Search for the cell housing the specified text and yield its [x, y] center coordinate. 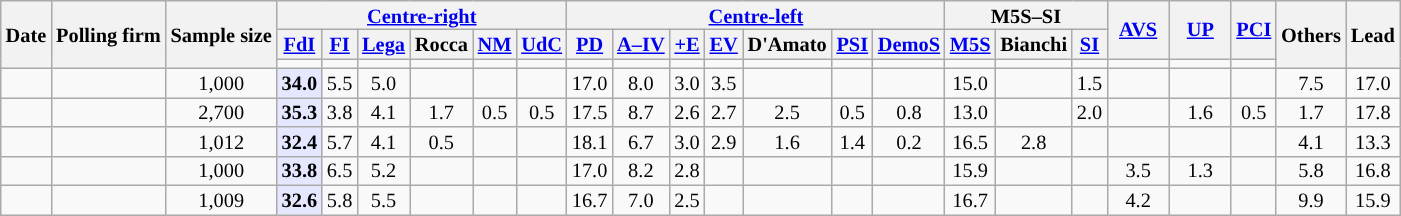
Date [26, 34]
2,700 [222, 112]
5.7 [340, 142]
6.5 [340, 170]
UP [1200, 29]
16.8 [1373, 170]
32.4 [300, 142]
Others [1311, 34]
1,009 [222, 200]
Centre-right [422, 14]
PSI [852, 44]
16.5 [970, 142]
5.0 [384, 82]
4.2 [1138, 200]
3.8 [340, 112]
15.0 [970, 82]
M5S [970, 44]
UdC [541, 44]
Lead [1373, 34]
6.7 [640, 142]
PD [590, 44]
13.3 [1373, 142]
8.0 [640, 82]
35.3 [300, 112]
1.5 [1090, 82]
AVS [1138, 29]
1,012 [222, 142]
7.0 [640, 200]
33.8 [300, 170]
Centre-left [756, 14]
0.2 [909, 142]
FdI [300, 44]
17.5 [590, 112]
Polling firm [108, 34]
FI [340, 44]
2.9 [724, 142]
9.9 [1311, 200]
M5S–SI [1026, 14]
13.0 [970, 112]
+E [686, 44]
2.7 [724, 112]
Lega [384, 44]
D'Amato [788, 44]
5.2 [384, 170]
PCI [1254, 29]
Bianchi [1034, 44]
Sample size [222, 34]
SI [1090, 44]
1.4 [852, 142]
17.8 [1373, 112]
2.0 [1090, 112]
0.8 [909, 112]
7.5 [1311, 82]
2.6 [686, 112]
8.7 [640, 112]
DemoS [909, 44]
1.3 [1200, 170]
NM [495, 44]
EV [724, 44]
18.1 [590, 142]
Rocca [442, 44]
32.6 [300, 200]
34.0 [300, 82]
A–IV [640, 44]
8.2 [640, 170]
